Locate the cell with the specified text and output its (X, Y) center coordinate. 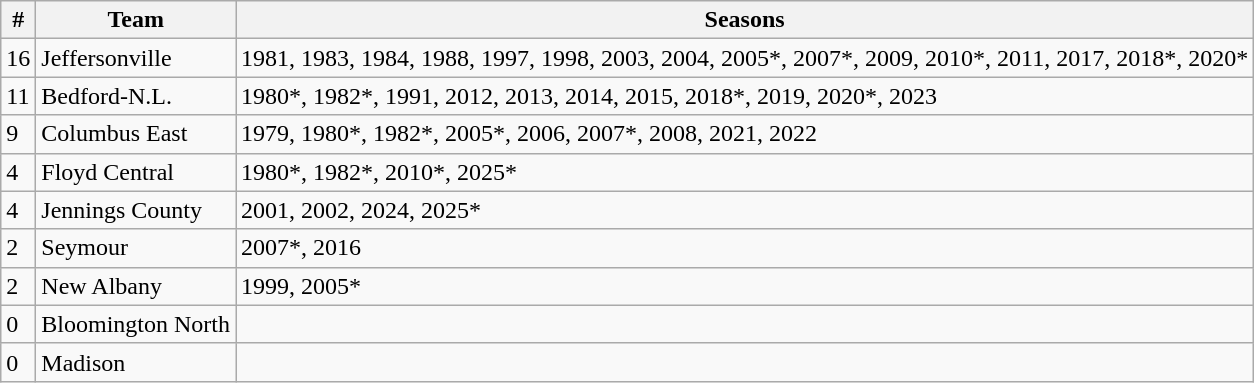
1980*, 1982*, 1991, 2012, 2013, 2014, 2015, 2018*, 2019, 2020*, 2023 (745, 96)
2001, 2002, 2024, 2025* (745, 210)
Bedford-N.L. (136, 96)
Floyd Central (136, 172)
9 (18, 134)
Seymour (136, 248)
New Albany (136, 286)
Team (136, 20)
11 (18, 96)
Columbus East (136, 134)
Jennings County (136, 210)
1980*, 1982*, 2010*, 2025* (745, 172)
1979, 1980*, 1982*, 2005*, 2006, 2007*, 2008, 2021, 2022 (745, 134)
Madison (136, 362)
2007*, 2016 (745, 248)
Seasons (745, 20)
1999, 2005* (745, 286)
1981, 1983, 1984, 1988, 1997, 1998, 2003, 2004, 2005*, 2007*, 2009, 2010*, 2011, 2017, 2018*, 2020* (745, 58)
Bloomington North (136, 324)
# (18, 20)
Jeffersonville (136, 58)
16 (18, 58)
